Output the (x, y) coordinate of the center of the cell containing the given text.  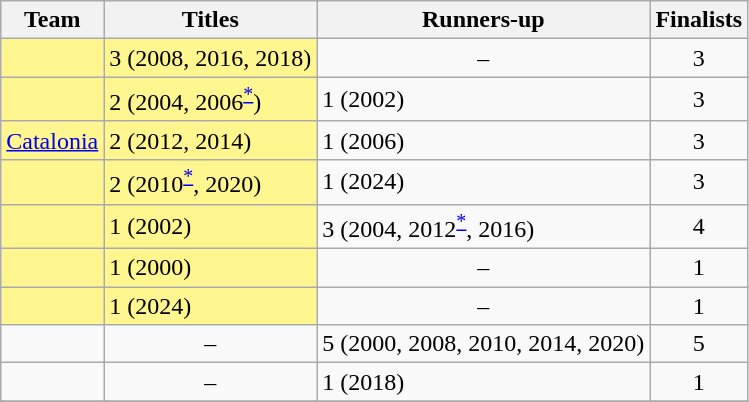
1 (2006) (484, 140)
4 (699, 226)
3 (2008, 2016, 2018) (210, 58)
1 (2018) (484, 382)
2 (2004, 2006*) (210, 100)
1 (2000) (210, 268)
Catalonia (52, 140)
Team (52, 20)
Finalists (699, 20)
3 (2004, 2012*, 2016) (484, 226)
Runners-up (484, 20)
2 (2012, 2014) (210, 140)
5 (2000, 2008, 2010, 2014, 2020) (484, 344)
Titles (210, 20)
5 (699, 344)
2 (2010*, 2020) (210, 182)
